Determine the [x, y] coordinate at the center of the cell enclosing the given text.  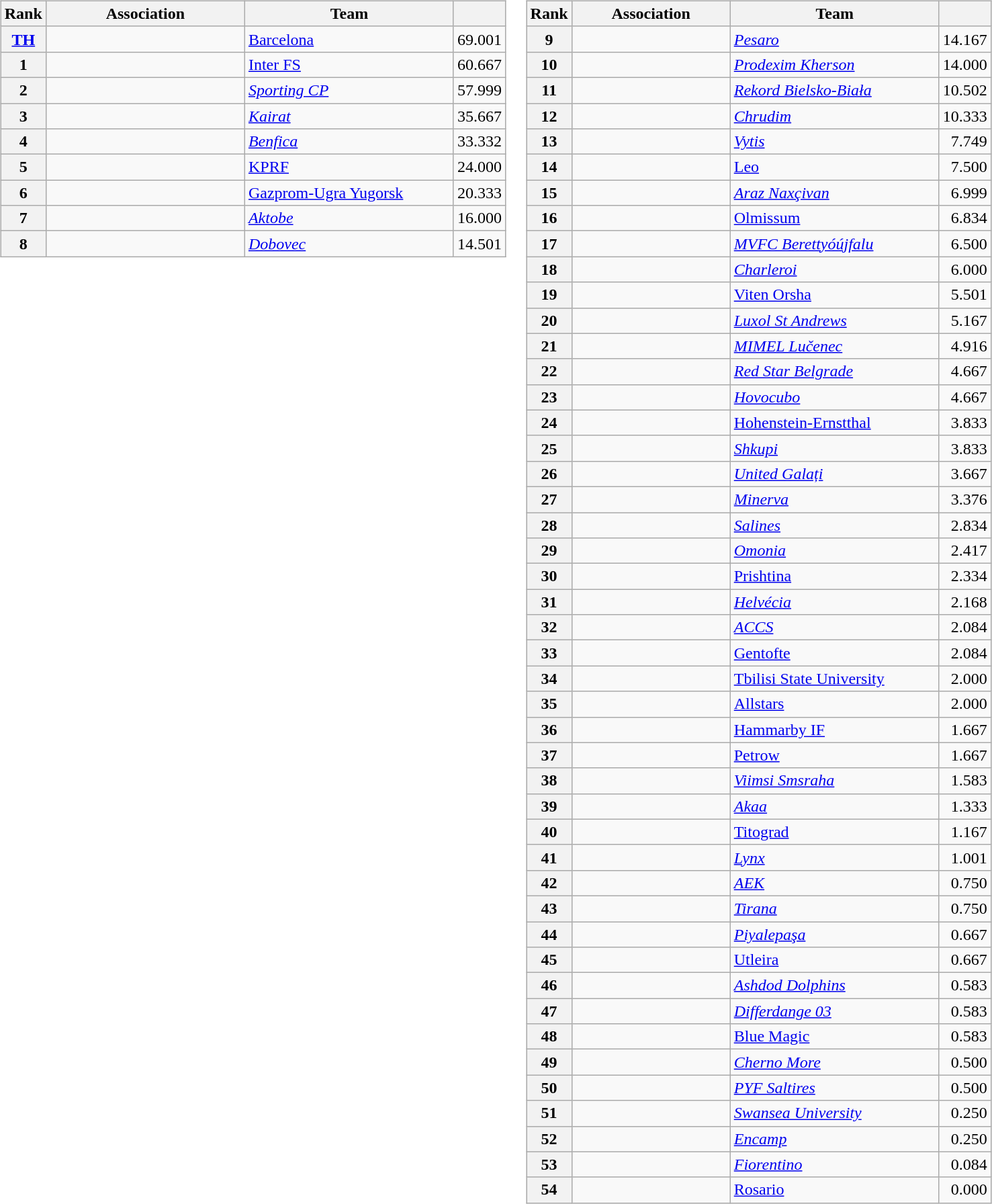
1.167 [964, 832]
37 [549, 755]
2.834 [964, 525]
1.583 [964, 781]
AEK [834, 883]
Sporting CP [349, 90]
Viimsi Smsraha [834, 781]
60.667 [480, 64]
Utleira [834, 960]
25 [549, 448]
2 [23, 90]
36 [549, 730]
14.000 [964, 64]
52 [549, 1139]
Prodexim Kherson [834, 64]
Rosario [834, 1190]
Helvécia [834, 602]
PYF Saltires [834, 1088]
10.333 [964, 116]
35.667 [480, 116]
33.332 [480, 142]
40 [549, 832]
30 [549, 576]
Kairat [349, 116]
50 [549, 1088]
69.001 [480, 39]
Araz Naxçivan [834, 193]
43 [549, 908]
Vytis [834, 142]
11 [549, 90]
Tirana [834, 908]
6.834 [964, 218]
Rekord Bielsko-Biała [834, 90]
6.000 [964, 269]
38 [549, 781]
3.376 [964, 499]
53 [549, 1164]
Leo [834, 167]
34 [549, 679]
KPRF [349, 167]
MVFC Berettyóújfalu [834, 244]
Allstars [834, 704]
6 [23, 193]
MIMEL Lučenec [834, 346]
Hammarby IF [834, 730]
TH [23, 39]
33 [549, 653]
Hovocubo [834, 397]
10 [549, 64]
4 [23, 142]
Gazprom-Ugra Yugorsk [349, 193]
41 [549, 857]
45 [549, 960]
16.000 [480, 218]
14.167 [964, 39]
22 [549, 372]
8 [23, 244]
28 [549, 525]
3.667 [964, 474]
20 [549, 320]
Salines [834, 525]
Piyalepaşa [834, 935]
Blue Magic [834, 1037]
7.500 [964, 167]
Shkupi [834, 448]
46 [549, 986]
10.502 [964, 90]
1 [23, 64]
35 [549, 704]
57.999 [480, 90]
Luxol St Andrews [834, 320]
26 [549, 474]
12 [549, 116]
17 [549, 244]
29 [549, 551]
Dobovec [349, 244]
0.000 [964, 1190]
Pesaro [834, 39]
Gentofte [834, 653]
39 [549, 806]
2.334 [964, 576]
Petrow [834, 755]
24.000 [480, 167]
7 [23, 218]
0.084 [964, 1164]
Hohenstein-Ernstthal [834, 423]
5 [23, 167]
7.749 [964, 142]
51 [549, 1113]
Omonia [834, 551]
Olmissum [834, 218]
1.001 [964, 857]
Minerva [834, 499]
27 [549, 499]
Benfica [349, 142]
Differdange 03 [834, 1011]
Swansea University [834, 1113]
9 [549, 39]
1.333 [964, 806]
ACCS [834, 628]
Fiorentino [834, 1164]
16 [549, 218]
19 [549, 295]
Lynx [834, 857]
24 [549, 423]
48 [549, 1037]
Barcelona [349, 39]
15 [549, 193]
Ashdod Dolphins [834, 986]
Akaa [834, 806]
Cherno More [834, 1062]
44 [549, 935]
Charleroi [834, 269]
2.168 [964, 602]
6.999 [964, 193]
Prishtina [834, 576]
Inter FS [349, 64]
21 [549, 346]
Tbilisi State University [834, 679]
3 [23, 116]
49 [549, 1062]
14 [549, 167]
Encamp [834, 1139]
4.916 [964, 346]
Chrudim [834, 116]
47 [549, 1011]
5.167 [964, 320]
Viten Orsha [834, 295]
13 [549, 142]
6.500 [964, 244]
Red Star Belgrade [834, 372]
31 [549, 602]
18 [549, 269]
32 [549, 628]
23 [549, 397]
42 [549, 883]
United Galați [834, 474]
14.501 [480, 244]
20.333 [480, 193]
54 [549, 1190]
5.501 [964, 295]
2.417 [964, 551]
Aktobe [349, 218]
Titograd [834, 832]
